Return the (x, y) coordinate for the center point of the cell that contains the specified text.  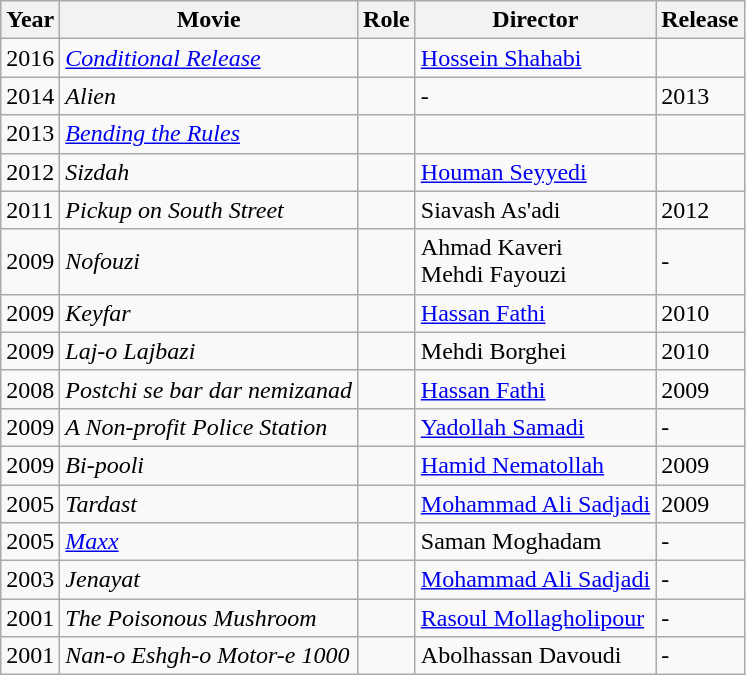
Nofouzi (209, 262)
Abolhassan Davoudi (535, 656)
Alien (209, 96)
2016 (30, 58)
Year (30, 20)
Bending the Rules (209, 134)
Bi-pooli (209, 465)
Laj-o Lajbazi (209, 351)
Saman Moghadam (535, 542)
2014 (30, 96)
Sizdah (209, 172)
Yadollah Samadi (535, 427)
Mehdi Borghei (535, 351)
The Poisonous Mushroom (209, 618)
Movie (209, 20)
Rasoul Mollagholipour (535, 618)
Release (700, 20)
Maxx (209, 542)
Ahmad KaveriMehdi Fayouzi (535, 262)
Postchi se bar dar nemizanad (209, 389)
Role (387, 20)
Pickup on South Street (209, 210)
Jenayat (209, 580)
Keyfar (209, 313)
Nan-o Eshgh-o Motor-e 1000 (209, 656)
2011 (30, 210)
Hossein Shahabi (535, 58)
Houman Seyyedi (535, 172)
2003 (30, 580)
Conditional Release (209, 58)
Tardast (209, 503)
Hamid Nematollah (535, 465)
Siavash As'adi (535, 210)
2008 (30, 389)
A Non-profit Police Station (209, 427)
Director (535, 20)
